Pinpoint the cell where the given text exists, returning its [x, y] midpoint coordinate. 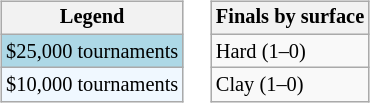
$25,000 tournaments [92, 51]
Legend [92, 18]
Hard (1–0) [290, 51]
$10,000 tournaments [92, 85]
Finals by surface [290, 18]
Clay (1–0) [290, 85]
